From the cell containing the given text, extract its center point as [X, Y] coordinate. 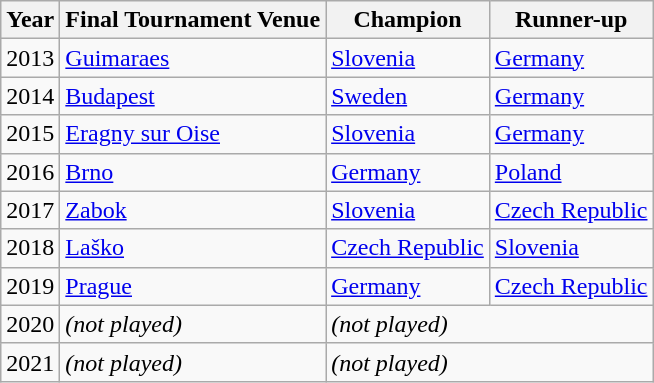
Zabok [193, 210]
Poland [571, 172]
2015 [30, 134]
Champion [408, 20]
2014 [30, 96]
Runner-up [571, 20]
2016 [30, 172]
2020 [30, 324]
Sweden [408, 96]
Budapest [193, 96]
Prague [193, 286]
Eragny sur Oise [193, 134]
2019 [30, 286]
Guimaraes [193, 58]
2018 [30, 248]
Laško [193, 248]
2021 [30, 362]
2017 [30, 210]
Year [30, 20]
2013 [30, 58]
Brno [193, 172]
Final Tournament Venue [193, 20]
